For the text-containing cell, return its midpoint in [X, Y] coordinate format. 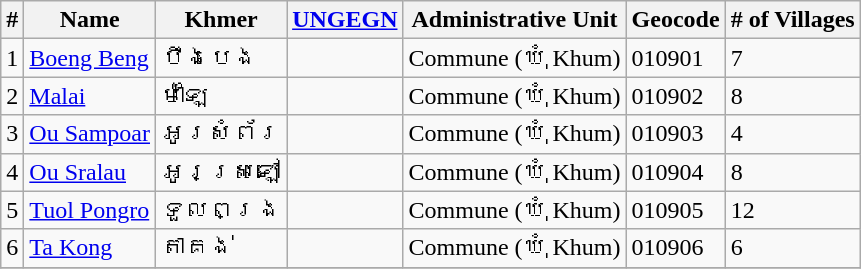
010901 [676, 58]
Geocode [676, 20]
010902 [676, 96]
ម៉ាឡៃ [222, 96]
UNGEGN [345, 20]
Administrative Unit [514, 20]
Name [90, 20]
# of Villages [792, 20]
ទួលពង្រ [222, 210]
Boeng Beng [90, 58]
3 [12, 134]
បឹងបេង [222, 58]
010906 [676, 248]
5 [12, 210]
7 [792, 58]
Ou Sampoar [90, 134]
Ta Kong [90, 248]
តាគង់ [222, 248]
អូរស្រឡៅ [222, 172]
# [12, 20]
Ou Sralau [90, 172]
010904 [676, 172]
1 [12, 58]
Malai [90, 96]
Khmer [222, 20]
12 [792, 210]
អូរសំព័រ [222, 134]
2 [12, 96]
Tuol Pongro [90, 210]
010903 [676, 134]
010905 [676, 210]
